Return the (X, Y) coordinate for the center point of the cell that contains the specified text.  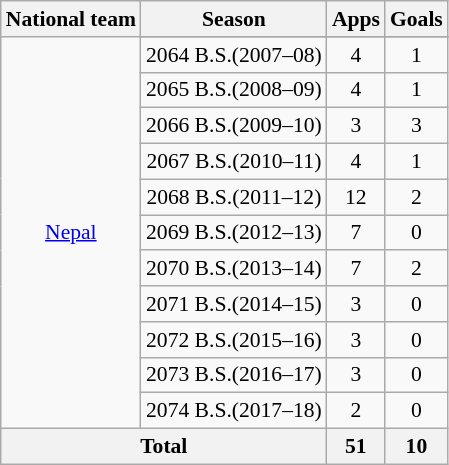
Season (234, 19)
Goals (416, 19)
National team (71, 19)
2070 B.S.(2013–14) (234, 269)
2068 B.S.(2011–12) (234, 197)
2066 B.S.(2009–10) (234, 126)
2072 B.S.(2015–16) (234, 340)
Total (164, 447)
10 (416, 447)
2069 B.S.(2012–13) (234, 233)
51 (356, 447)
Nepal (71, 233)
2074 B.S.(2017–18) (234, 411)
2073 B.S.(2016–17) (234, 375)
2067 B.S.(2010–11) (234, 162)
12 (356, 197)
Apps (356, 19)
2071 B.S.(2014–15) (234, 304)
2065 B.S.(2008–09) (234, 90)
2064 B.S.(2007–08) (234, 55)
